Return (X, Y) of the center of cell containing provided text 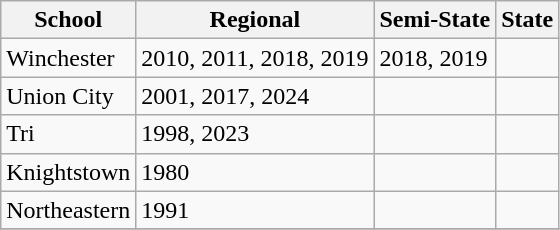
Knightstown (68, 172)
Regional (255, 20)
State (528, 20)
1991 (255, 210)
2001, 2017, 2024 (255, 96)
1980 (255, 172)
Tri (68, 134)
2010, 2011, 2018, 2019 (255, 58)
Winchester (68, 58)
Semi-State (435, 20)
2018, 2019 (435, 58)
1998, 2023 (255, 134)
School (68, 20)
Union City (68, 96)
Northeastern (68, 210)
